Pinpoint the cell where the given text exists, returning its (x, y) midpoint coordinate. 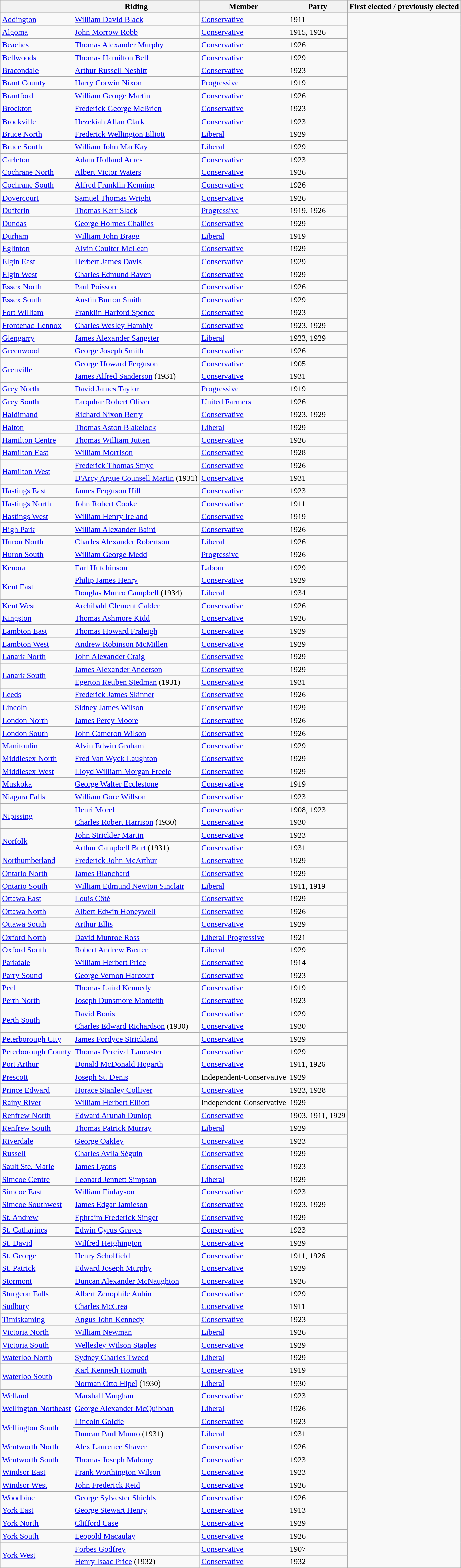
Timiskaming (37, 1319)
Manitoulin (37, 746)
William Newman (136, 1332)
Labour (243, 568)
1903, 1911, 1929 (318, 1115)
Perth North (37, 1001)
Durham (37, 236)
High Park (37, 529)
Sudbury (37, 1306)
Edwin Cyrus Graves (136, 1230)
Kenora (37, 568)
Ottawa East (37, 899)
William George Medd (136, 554)
Alex Laurence Shaver (136, 1447)
William Henry Ireland (136, 516)
Northumberland (37, 861)
Thomas Joseph Mahony (136, 1460)
Dundas (37, 223)
Leonard Jennett Simpson (136, 1179)
Angus John Kennedy (136, 1319)
Leopold Macaulay (136, 1536)
William Gore Willson (136, 797)
Arthur Russell Nesbitt (136, 70)
Liberal-Progressive (243, 937)
Middlesex West (37, 771)
Charles Edward Richardson (1930) (136, 1026)
Dufferin (37, 211)
George Sylvester Shields (136, 1498)
Paul Poisson (136, 287)
Waterloo South (37, 1376)
Ephraim Frederick Singer (136, 1217)
York East (37, 1510)
George Joseph Smith (136, 351)
Hastings West (37, 516)
Brockton (37, 108)
United Farmers (243, 402)
Grey North (37, 389)
Prince Edward (37, 1090)
1921 (318, 937)
Parkdale (37, 962)
York South (37, 1536)
Henri Morel (136, 810)
Andrew Robinson McMillen (136, 644)
1932 (318, 1561)
Wellesley Wilson Staples (136, 1345)
Welland (37, 1396)
William Herbert Elliott (136, 1103)
Edward Arunah Dunlop (136, 1115)
Ontario South (37, 886)
John Alexander Craig (136, 657)
Riverdale (37, 1141)
James Alexander Anderson (136, 669)
John Robert Cooke (136, 504)
Renfrew South (37, 1128)
Norman Otto Hipel (1930) (136, 1383)
1923, 1928 (318, 1090)
George Stewart Henry (136, 1510)
Alfred Franklin Kenning (136, 185)
Bruce North (37, 134)
Thomas Alexander Murphy (136, 45)
Frederick Wellington Elliott (136, 134)
Cochrane South (37, 185)
James Lyons (136, 1166)
David Munroe Ross (136, 937)
Leeds (37, 695)
Essex South (37, 300)
John Frederick Reid (136, 1485)
Charles Robert Harrison (1930) (136, 822)
Hastings East (37, 491)
Haldimand (37, 415)
Lambton East (37, 631)
Prescott (37, 1077)
George Howard Ferguson (136, 363)
Thomas Ashmore Kidd (136, 618)
Farquhar Robert Oliver (136, 402)
Hastings North (37, 504)
Ottawa North (37, 911)
Member (243, 7)
Lincoln (37, 707)
Riding (136, 7)
Party (318, 7)
Peterborough City (37, 1039)
1908, 1923 (318, 810)
Fort William (37, 312)
Earl Hutchinson (136, 568)
Horace Stanley Colliver (136, 1090)
Frank Worthington Wilson (136, 1472)
Dovercourt (37, 198)
Brantford (37, 96)
Glengarry (37, 338)
Thomas Patrick Murray (136, 1128)
Oxford South (37, 950)
Sault Ste. Marie (37, 1166)
York North (37, 1523)
Perth South (37, 1020)
Wellington South (37, 1428)
Bruce South (37, 147)
David James Taylor (136, 389)
James Alexander Sangster (136, 338)
William Morrison (136, 453)
1907 (318, 1549)
Richard Nixon Berry (136, 415)
Ontario North (37, 873)
St. Catharines (37, 1230)
Charles Edmund Raven (136, 274)
James Edgar Jamieson (136, 1205)
First elected / previously elected (404, 7)
Harry Corwin Nixon (136, 83)
1919, 1926 (318, 211)
Thomas Hamilton Bell (136, 58)
Albert Victor Waters (136, 172)
Algoma (37, 32)
Joseph Dunsmore Monteith (136, 1001)
Russell (37, 1153)
Norfolk (37, 841)
Edward Joseph Murphy (136, 1268)
St. Patrick (37, 1268)
Duncan Alexander McNaughton (136, 1281)
Herbert James Davis (136, 262)
Hamilton East (37, 453)
Henry Scholfield (136, 1256)
Ottawa South (37, 924)
Victoria South (37, 1345)
George Walter Ecclestone (136, 784)
1928 (318, 453)
Charles McCrea (136, 1306)
St. Andrew (37, 1217)
Henry Isaac Price (1932) (136, 1561)
Elgin East (37, 262)
Middlesex North (37, 758)
Sidney James Wilson (136, 707)
William John Bragg (136, 236)
William Alexander Baird (136, 529)
Beaches (37, 45)
Renfrew North (37, 1115)
1905 (318, 363)
William Finlayson (136, 1192)
Victoria North (37, 1332)
Bracondale (37, 70)
Karl Kenneth Homuth (136, 1370)
Peel (37, 988)
Wentworth South (37, 1460)
Nipissing (37, 816)
Carleton (37, 160)
Donald McDonald Hogarth (136, 1064)
Woodbine (37, 1498)
Charles Wesley Hambly (136, 325)
Kingston (37, 618)
Frederick John McArthur (136, 861)
Lambton West (37, 644)
Sturgeon Falls (37, 1294)
David Bonis (136, 1014)
Essex North (37, 287)
Huron South (37, 554)
George Oakley (136, 1141)
Simcoe East (37, 1192)
Thomas Howard Fraleigh (136, 631)
Simcoe Centre (37, 1179)
Brant County (37, 83)
Windsor East (37, 1472)
William David Black (136, 19)
Halton (37, 427)
Albert Edwin Honeywell (136, 911)
William Edmund Newton Sinclair (136, 886)
William George Martin (136, 96)
George Holmes Challies (136, 223)
Arthur Campbell Burt (1931) (136, 848)
Hamilton Centre (37, 440)
Grey South (37, 402)
Forbes Godfrey (136, 1549)
James Alfred Sanderson (1931) (136, 376)
Addington (37, 19)
Lincoln Goldie (136, 1421)
Frontenac-Lennox (37, 325)
Simcoe Southwest (37, 1205)
Frederick Thomas Smye (136, 465)
Thomas Laird Kennedy (136, 988)
St. George (37, 1256)
Austin Burton Smith (136, 300)
James Blanchard (136, 873)
Thomas William Jutten (136, 440)
George Vernon Harcourt (136, 975)
Thomas Percival Lancaster (136, 1052)
George Alexander McQuibban (136, 1409)
Charles Alexander Robertson (136, 542)
Waterloo North (37, 1357)
Franklin Harford Spence (136, 312)
John Cameron Wilson (136, 733)
Albert Zenophile Aubin (136, 1294)
Clifford Case (136, 1523)
Parry Sound (37, 975)
Louis Côté (136, 899)
Niagara Falls (37, 797)
Duncan Paul Munro (1931) (136, 1434)
Windsor West (37, 1485)
William Herbert Price (136, 962)
James Percy Moore (136, 720)
Wentworth North (37, 1447)
Wellington Northeast (37, 1409)
Muskoka (37, 784)
Hamilton West (37, 472)
James Fordyce Strickland (136, 1039)
London South (37, 733)
1934 (318, 593)
Lloyd William Morgan Freele (136, 771)
Lanark South (37, 676)
Huron North (37, 542)
John Strickler Martin (136, 835)
Elgin West (37, 274)
Douglas Munro Campbell (1934) (136, 593)
Oxford North (37, 937)
Sydney Charles Tweed (136, 1357)
London North (37, 720)
York West (37, 1555)
Port Arthur (37, 1064)
Adam Holland Acres (136, 160)
Marshall Vaughan (136, 1396)
Kent East (37, 587)
Greenwood (37, 351)
Philip James Henry (136, 580)
Thomas Aston Blakelock (136, 427)
James Ferguson Hill (136, 491)
Stormont (37, 1281)
Eglinton (37, 249)
Rainy River (37, 1103)
Wilfred Heighington (136, 1243)
Charles Avila Séguin (136, 1153)
Samuel Thomas Wright (136, 198)
Hezekiah Allan Clark (136, 121)
Grenville (37, 370)
1913 (318, 1510)
Brockville (37, 121)
Alvin Coulter McLean (136, 249)
St. David (37, 1243)
Robert Andrew Baxter (136, 950)
Arthur Ellis (136, 924)
Frederick George McBrien (136, 108)
Kent West (37, 606)
John Morrow Robb (136, 32)
Fred Van Wyck Laughton (136, 758)
Thomas Kerr Slack (136, 211)
Cochrane North (37, 172)
D'Arcy Argue Counsell Martin (1931) (136, 478)
Joseph St. Denis (136, 1077)
1914 (318, 962)
William John MacKay (136, 147)
Bellwoods (37, 58)
Frederick James Skinner (136, 695)
1911, 1919 (318, 886)
Peterborough County (37, 1052)
Alvin Edwin Graham (136, 746)
1915, 1926 (318, 32)
Egerton Reuben Stedman (1931) (136, 682)
Lanark North (37, 657)
Archibald Clement Calder (136, 606)
